Determine the (X, Y) coordinate at the center of the cell enclosing the given text.  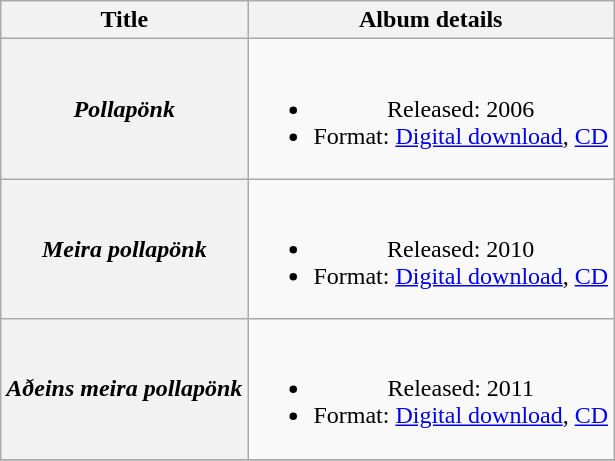
Released: 2006Format: Digital download, CD (431, 109)
Pollapönk (124, 109)
Meira pollapönk (124, 249)
Album details (431, 20)
Aðeins meira pollapönk (124, 389)
Released: 2011Format: Digital download, CD (431, 389)
Title (124, 20)
Released: 2010Format: Digital download, CD (431, 249)
